Search for the cell housing the specified text and yield its (X, Y) center coordinate. 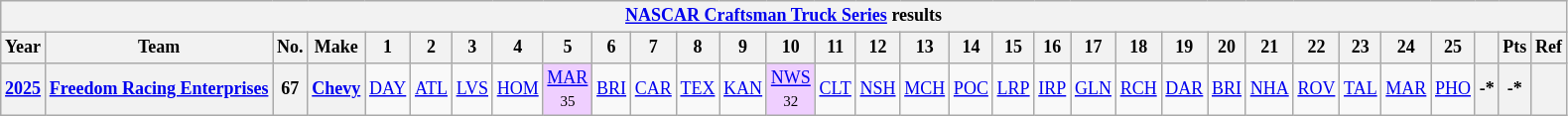
2025 (24, 89)
MAR35 (568, 89)
CAR (653, 89)
14 (972, 48)
RCH (1138, 89)
NWS32 (790, 89)
LVS (472, 89)
Freedom Racing Enterprises (159, 89)
67 (290, 89)
17 (1094, 48)
5 (568, 48)
6 (611, 48)
Chevy (336, 89)
NASCAR Craftsman Truck Series results (784, 16)
No. (290, 48)
12 (877, 48)
POC (972, 89)
DAY (388, 89)
Make (336, 48)
20 (1227, 48)
KAN (743, 89)
NSH (877, 89)
3 (472, 48)
MCH (925, 89)
NHA (1269, 89)
25 (1453, 48)
ATL (432, 89)
GLN (1094, 89)
PHO (1453, 89)
13 (925, 48)
Ref (1549, 48)
9 (743, 48)
8 (698, 48)
22 (1316, 48)
24 (1406, 48)
7 (653, 48)
Team (159, 48)
DAR (1185, 89)
2 (432, 48)
19 (1185, 48)
15 (1013, 48)
21 (1269, 48)
LRP (1013, 89)
Pts (1514, 48)
16 (1052, 48)
MAR (1406, 89)
10 (790, 48)
TEX (698, 89)
IRP (1052, 89)
18 (1138, 48)
ROV (1316, 89)
CLT (836, 89)
HOM (518, 89)
TAL (1361, 89)
1 (388, 48)
23 (1361, 48)
11 (836, 48)
Year (24, 48)
4 (518, 48)
